Detect which cell encompasses the target text, then output its [x, y] center coordinate. 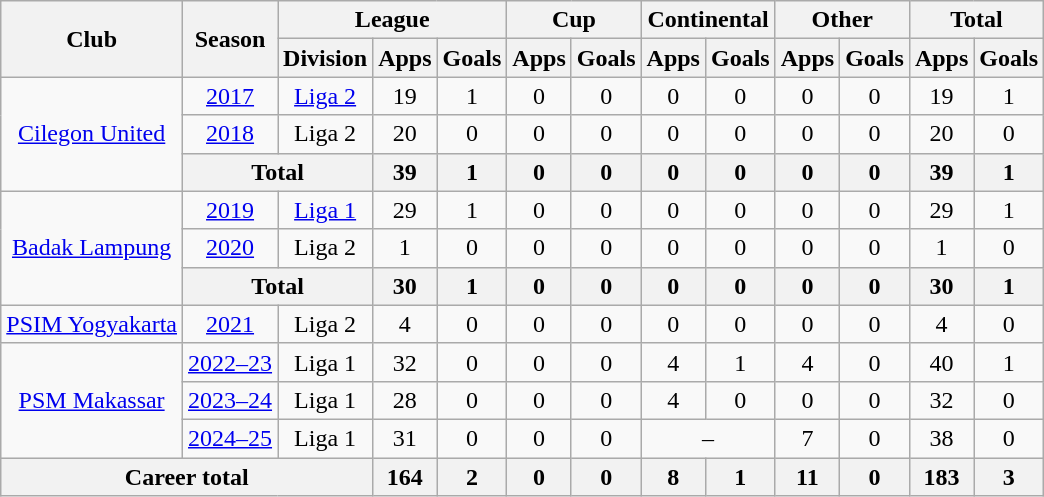
2017 [230, 96]
– [708, 438]
7 [807, 438]
2019 [230, 210]
2021 [230, 324]
40 [941, 362]
2024–25 [230, 438]
Cup [574, 20]
3 [1009, 477]
2020 [230, 248]
2023–24 [230, 400]
Badak Lampung [92, 248]
164 [405, 477]
28 [405, 400]
2022–23 [230, 362]
2 [472, 477]
183 [941, 477]
11 [807, 477]
Season [230, 39]
PSIM Yogyakarta [92, 324]
Continental [708, 20]
League [392, 20]
Division [326, 58]
Cilegon United [92, 134]
PSM Makassar [92, 400]
Other [842, 20]
8 [673, 477]
Club [92, 39]
2018 [230, 134]
Career total [187, 477]
38 [941, 438]
31 [405, 438]
